Return the (x, y) coordinate for the center point of the cell that contains the specified text.  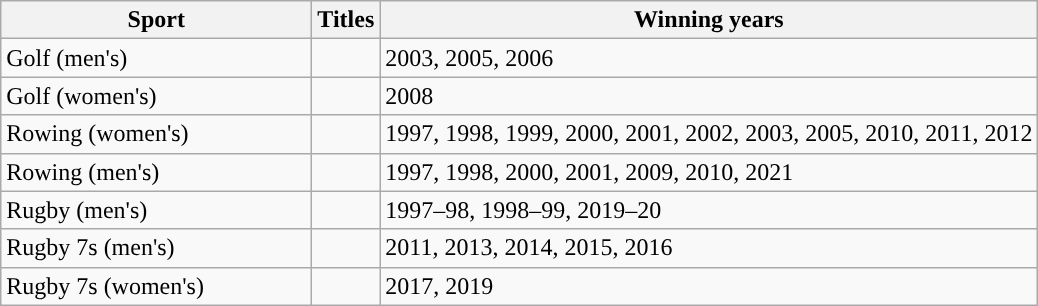
2011, 2013, 2014, 2015, 2016 (709, 248)
2003, 2005, 2006 (709, 58)
Rowing (women's) (156, 134)
Winning years (709, 20)
Rugby 7s (men's) (156, 248)
Rowing (men's) (156, 172)
2017, 2019 (709, 286)
1997–98, 1998–99, 2019–20 (709, 210)
1997, 1998, 1999, 2000, 2001, 2002, 2003, 2005, 2010, 2011, 2012 (709, 134)
Rugby 7s (women's) (156, 286)
Rugby (men's) (156, 210)
Titles (346, 20)
2008 (709, 96)
Golf (women's) (156, 96)
Sport (156, 20)
1997, 1998, 2000, 2001, 2009, 2010, 2021 (709, 172)
Golf (men's) (156, 58)
